Return (X, Y) of the center of cell containing provided text 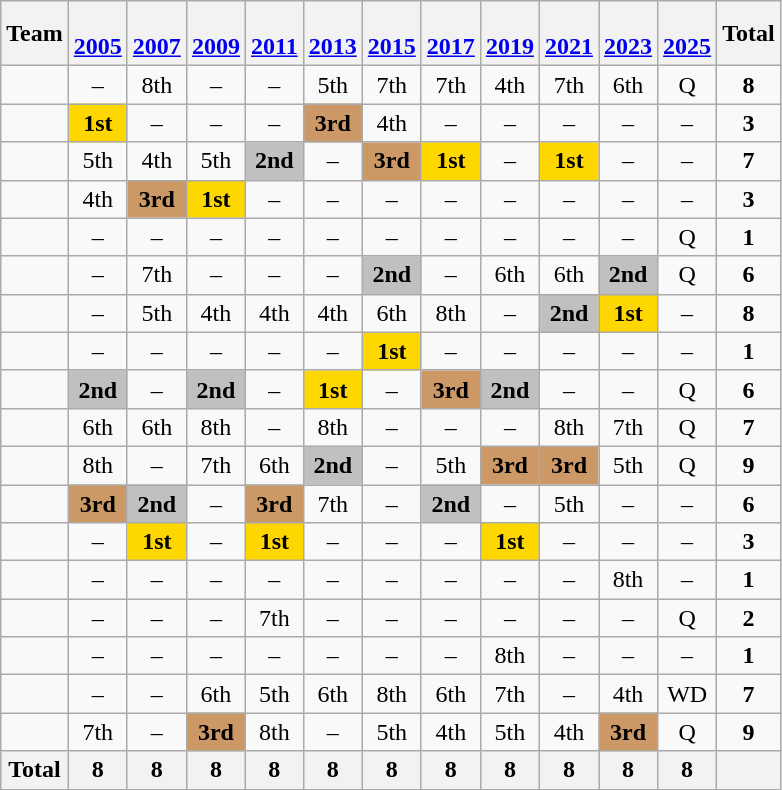
2017 (450, 34)
2005 (98, 34)
2013 (332, 34)
2007 (156, 34)
2009 (216, 34)
2011 (274, 34)
Team (35, 34)
2021 (568, 34)
2019 (510, 34)
2 (749, 618)
2025 (688, 34)
2023 (628, 34)
WD (688, 694)
2015 (392, 34)
